From the cell containing the given text, extract its center point as [x, y] coordinate. 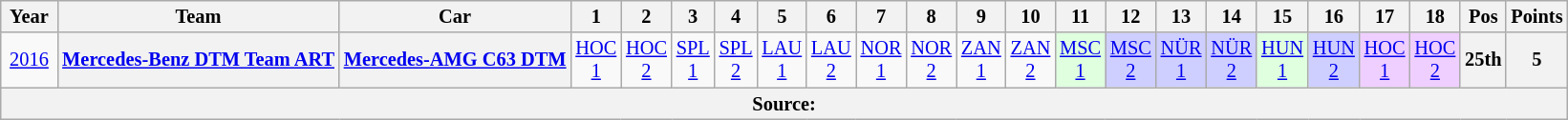
NÜR1 [1181, 60]
10 [1031, 16]
HUN1 [1282, 60]
Mercedes-Benz DTM Team ART [199, 60]
NOR2 [931, 60]
15 [1282, 16]
Car [455, 16]
LAU2 [831, 60]
LAU1 [782, 60]
NÜR2 [1231, 60]
14 [1231, 16]
MSC2 [1131, 60]
SPL2 [736, 60]
Team [199, 16]
ZAN1 [981, 60]
13 [1181, 16]
11 [1080, 16]
18 [1435, 16]
8 [931, 16]
4 [736, 16]
MSC1 [1080, 60]
6 [831, 16]
3 [694, 16]
1 [596, 16]
2 [646, 16]
Pos [1483, 16]
2016 [30, 60]
ZAN2 [1031, 60]
12 [1131, 16]
Source: [784, 104]
25th [1483, 60]
17 [1385, 16]
Mercedes-AMG C63 DTM [455, 60]
7 [881, 16]
9 [981, 16]
Year [30, 16]
SPL1 [694, 60]
HUN2 [1334, 60]
16 [1334, 16]
NOR1 [881, 60]
Points [1536, 16]
